Locate the cell with the specified text and output its [X, Y] center coordinate. 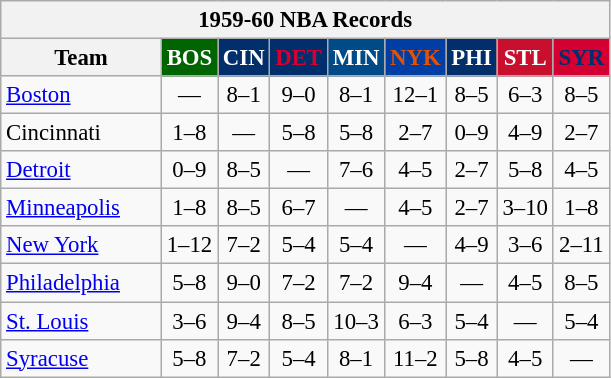
Philadelphia [82, 283]
MIN [356, 58]
3–10 [525, 208]
11–2 [416, 358]
Cincinnati [82, 133]
New York [82, 245]
BOS [189, 58]
NYK [416, 58]
Detroit [82, 170]
Syracuse [82, 358]
10–3 [356, 321]
Boston [82, 95]
7–6 [356, 170]
2–11 [581, 245]
SYR [581, 58]
DET [298, 58]
PHI [472, 58]
Minneapolis [82, 208]
12–1 [416, 95]
STL [525, 58]
6–7 [298, 208]
Team [82, 58]
CIN [244, 58]
1959-60 NBA Records [306, 20]
St. Louis [82, 321]
1–12 [189, 245]
